For the text-containing cell, return its midpoint in (X, Y) coordinate format. 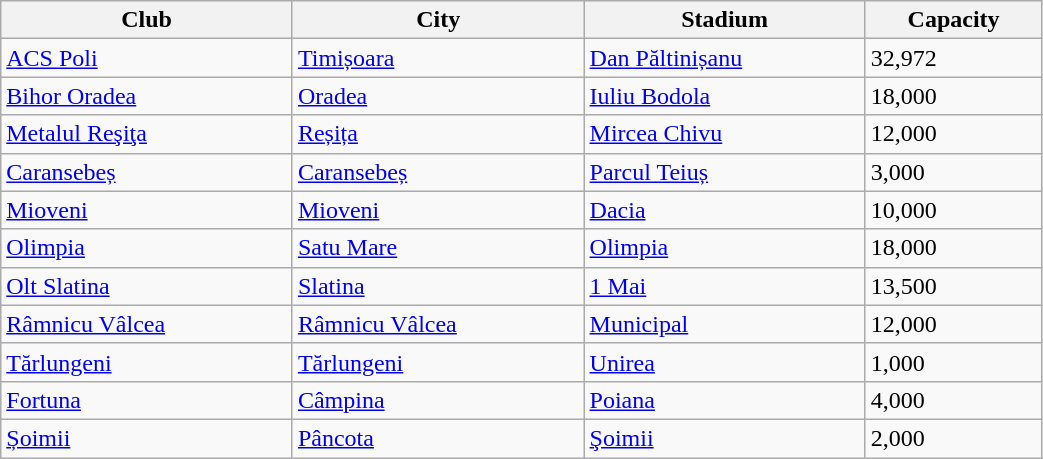
Satu Mare (438, 248)
4,000 (954, 400)
Timișoara (438, 58)
Slatina (438, 286)
Metalul Reşiţa (147, 134)
1,000 (954, 362)
City (438, 20)
Club (147, 20)
2,000 (954, 438)
Mircea Chivu (724, 134)
Câmpina (438, 400)
Bihor Oradea (147, 96)
Parcul Teiuș (724, 172)
Dacia (724, 210)
10,000 (954, 210)
Dan Păltinișanu (724, 58)
32,972 (954, 58)
Capacity (954, 20)
Șoimii (147, 438)
Stadium (724, 20)
Şoimii (724, 438)
Oradea (438, 96)
Municipal (724, 324)
Reșița (438, 134)
Olt Slatina (147, 286)
1 Mai (724, 286)
Iuliu Bodola (724, 96)
ACS Poli (147, 58)
Fortuna (147, 400)
13,500 (954, 286)
Poiana (724, 400)
Unirea (724, 362)
Pâncota (438, 438)
3,000 (954, 172)
